Identify which cell holds the provided text, then report its (X, Y) central coordinate. 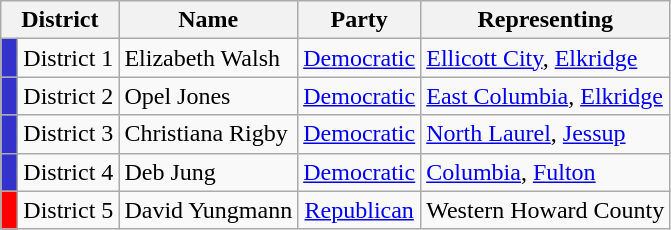
East Columbia, Elkridge (546, 96)
Republican (360, 210)
District 4 (68, 172)
Western Howard County (546, 210)
North Laurel, Jessup (546, 134)
Deb Jung (208, 172)
Opel Jones (208, 96)
Christiana Rigby (208, 134)
Ellicott City, Elkridge (546, 58)
District 1 (68, 58)
Name (208, 20)
District 3 (68, 134)
Party (360, 20)
Columbia, Fulton (546, 172)
Representing (546, 20)
Elizabeth Walsh (208, 58)
District 5 (68, 210)
David Yungmann (208, 210)
District 2 (68, 96)
District (60, 20)
